Locate the cell with the specified text and output its (X, Y) center coordinate. 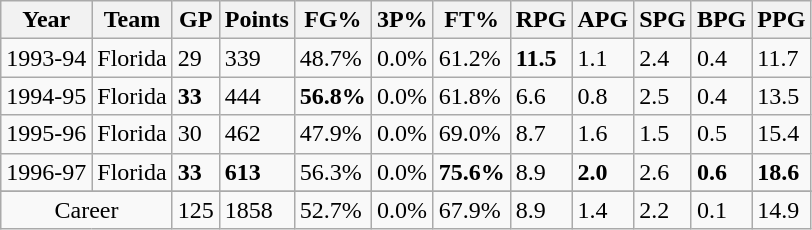
3P% (402, 20)
1994-95 (46, 96)
0.8 (603, 96)
6.6 (541, 96)
1.4 (603, 210)
PPG (782, 20)
47.9% (332, 134)
462 (256, 134)
14.9 (782, 210)
0.5 (721, 134)
61.8% (472, 96)
30 (196, 134)
Year (46, 20)
1.5 (663, 134)
FT% (472, 20)
11.5 (541, 58)
13.5 (782, 96)
56.8% (332, 96)
1858 (256, 210)
FG% (332, 20)
1993-94 (46, 58)
75.6% (472, 172)
Team (132, 20)
56.3% (332, 172)
1995-96 (46, 134)
61.2% (472, 58)
125 (196, 210)
2.5 (663, 96)
18.6 (782, 172)
GP (196, 20)
48.7% (332, 58)
0.6 (721, 172)
1.1 (603, 58)
67.9% (472, 210)
2.6 (663, 172)
2.2 (663, 210)
APG (603, 20)
339 (256, 58)
Career (86, 210)
RPG (541, 20)
Points (256, 20)
1.6 (603, 134)
29 (196, 58)
BPG (721, 20)
8.7 (541, 134)
11.7 (782, 58)
613 (256, 172)
444 (256, 96)
2.0 (603, 172)
1996-97 (46, 172)
69.0% (472, 134)
0.1 (721, 210)
52.7% (332, 210)
2.4 (663, 58)
SPG (663, 20)
15.4 (782, 134)
